Extract the [X, Y] coordinate from the center of the cell holding the provided text.  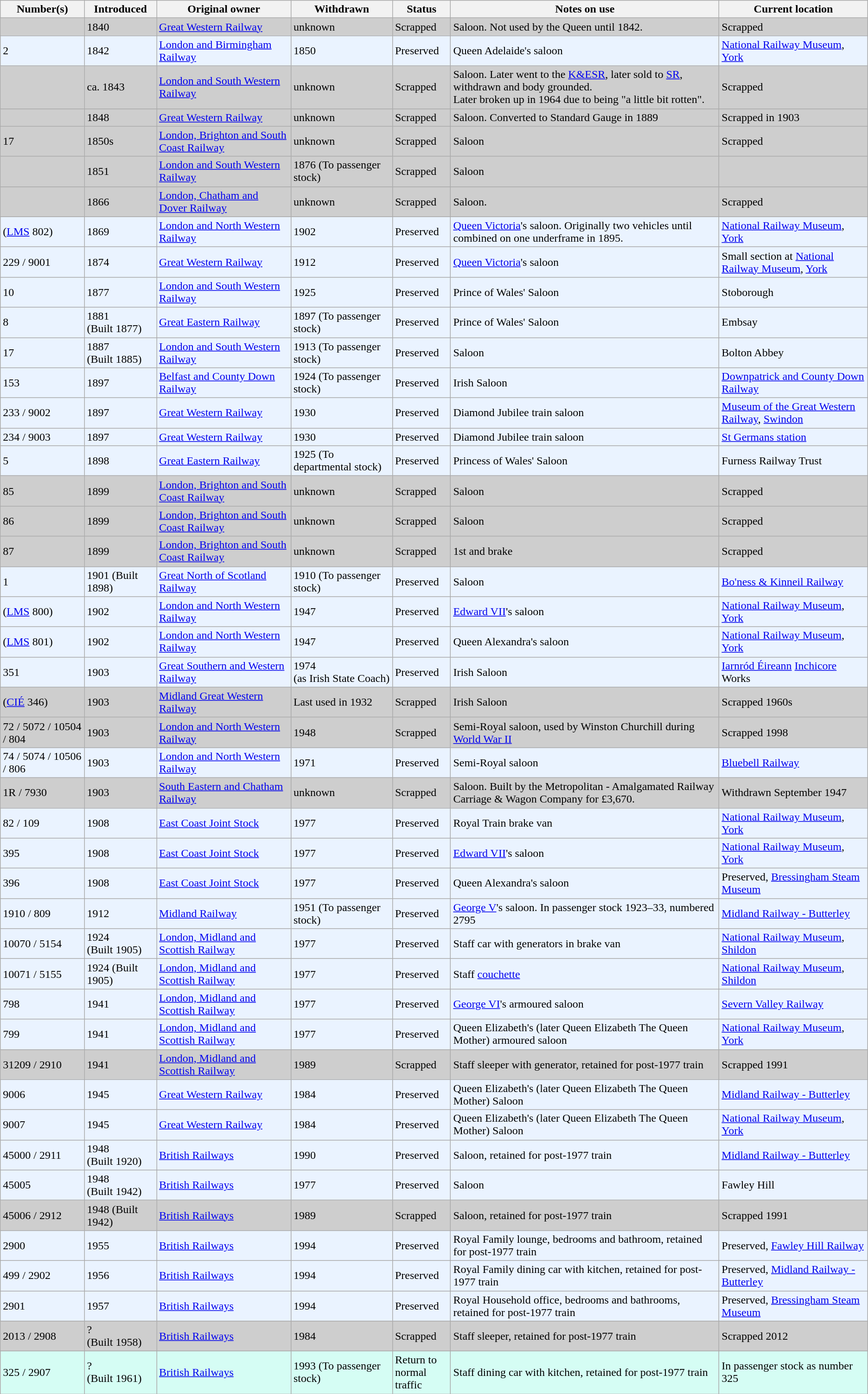
Saloon. Built by the Metropolitan - Amalgamated Railway Carriage & Wagon Company for £3,670. [585, 792]
1925 [341, 292]
(LMS 802) [43, 232]
Royal Family dining car with kitchen, retained for post-1977 train [585, 1276]
London, Chatham and Dover Railway [224, 201]
Withdrawn September 1947 [793, 792]
2901 [43, 1305]
87 [43, 551]
Withdrawn [341, 9]
In passenger stock as number 325 [793, 1373]
Queen Victoria's saloon. Originally two vehicles until combined on one underframe in 1895. [585, 232]
153 [43, 383]
1st and brake [585, 551]
Last used in 1932 [341, 702]
85 [43, 491]
74 / 5074 / 10506 / 806 [43, 763]
ca. 1843 [121, 87]
72 / 5072 / 10504 / 804 [43, 732]
1924(Built 1905) [121, 944]
?(Built 1961) [121, 1373]
Original owner [224, 9]
1869 [121, 232]
St Germans station [793, 437]
Queen Elizabeth's (later Queen Elizabeth The Queen Mother) armoured saloon [585, 1034]
1910 (To passenger stock) [341, 582]
1850s [121, 141]
Saloon. Converted to Standard Gauge in 1889 [585, 117]
South Eastern and Chatham Railway [224, 792]
Museum of the Great Western Railway, Swindon [793, 413]
798 [43, 1004]
Preserved, Fawley Hill Railway [793, 1245]
1887(Built 1885) [121, 353]
1897 (To passenger stock) [341, 322]
1901 (Built 1898) [121, 582]
5 [43, 461]
Semi-Royal saloon, used by Winston Churchill during World War II [585, 732]
1 [43, 582]
799 [43, 1034]
Semi-Royal saloon [585, 763]
229 / 9001 [43, 262]
?(Built 1958) [121, 1336]
Royal Household office, bedrooms and bathrooms, retained for post-1977 train [585, 1305]
(LMS 800) [43, 611]
Saloon. Not used by the Queen until 1842. [585, 27]
Downpatrick and County Down Railway [793, 383]
Bolton Abbey [793, 353]
1876 (To passenger stock) [341, 172]
Status [421, 9]
Staff sleeper, retained for post-1977 train [585, 1336]
1898 [121, 461]
499 / 2902 [43, 1276]
1990 [341, 1155]
82 / 109 [43, 823]
1955 [121, 1245]
Return tonormal traffic [421, 1373]
Queen Victoria's saloon [585, 262]
1842 [121, 51]
Midland Great Western Railway [224, 702]
233 / 9002 [43, 413]
Queen Adelaide's saloon [585, 51]
1913 (To passenger stock) [341, 353]
Midland Railway [224, 914]
1848 [121, 117]
George VI's armoured saloon [585, 1004]
Small section at National Railway Museum, York [793, 262]
325 / 2907 [43, 1373]
Staff dining car with kitchen, retained for post-1977 train [585, 1373]
Staff couchette [585, 974]
Scrapped in 1903 [793, 117]
Royal Train brake van [585, 823]
Royal Family lounge, bedrooms and bathroom, retained for post-1977 train [585, 1245]
45005 [43, 1185]
8 [43, 322]
1948(Built 1920) [121, 1155]
45006 / 2912 [43, 1215]
1874 [121, 262]
1840 [121, 27]
234 / 9003 [43, 437]
Stoborough [793, 292]
Scrapped 1998 [793, 732]
Great North of Scotland Railway [224, 582]
(CIÉ 346) [43, 702]
Saloon. Later went to the K&ESR, later sold to SR, withdrawn and body grounded.Later broken up in 1964 due to being "a little bit rotten". [585, 87]
1924 (Built 1905) [121, 974]
1924 (To passenger stock) [341, 383]
1971 [341, 763]
1956 [121, 1276]
(LMS 801) [43, 642]
1948 (Built 1942) [121, 1215]
1948 [341, 732]
1851 [121, 172]
2 [43, 51]
1910 / 809 [43, 914]
2900 [43, 1245]
10071 / 5155 [43, 974]
Great Southern and Western Railway [224, 672]
Embsay [793, 322]
Current location [793, 9]
45000 / 2911 [43, 1155]
Scrapped 2012 [793, 1336]
Belfast and County Down Railway [224, 383]
395 [43, 854]
Furness Railway Trust [793, 461]
Number(s) [43, 9]
1877 [121, 292]
1948(Built 1942) [121, 1185]
1951 (To passenger stock) [341, 914]
Staff car with generators in brake van [585, 944]
396 [43, 883]
Bo'ness & Kinneil Railway [793, 582]
9007 [43, 1124]
Staff sleeper with generator, retained for post-1977 train [585, 1064]
1881(Built 1877) [121, 322]
9006 [43, 1095]
Princess of Wales' Saloon [585, 461]
1925 (To departmental stock) [341, 461]
31209 / 2910 [43, 1064]
Bluebell Railway [793, 763]
10070 / 5154 [43, 944]
1R / 7930 [43, 792]
Iarnród Éireann Inchicore Works [793, 672]
Fawley Hill [793, 1185]
2013 / 2908 [43, 1336]
1974(as Irish State Coach) [341, 672]
Scrapped 1960s [793, 702]
86 [43, 521]
1850 [341, 51]
George V's saloon. In passenger stock 1923–33, numbered 2795 [585, 914]
351 [43, 672]
Notes on use [585, 9]
Preserved, Midland Railway - Butterley [793, 1276]
Severn Valley Railway [793, 1004]
Saloon. [585, 201]
Introduced [121, 9]
1957 [121, 1305]
London and Birmingham Railway [224, 51]
1993 (To passenger stock) [341, 1373]
10 [43, 292]
1866 [121, 201]
